Identify which cell holds the provided text, then report its (X, Y) central coordinate. 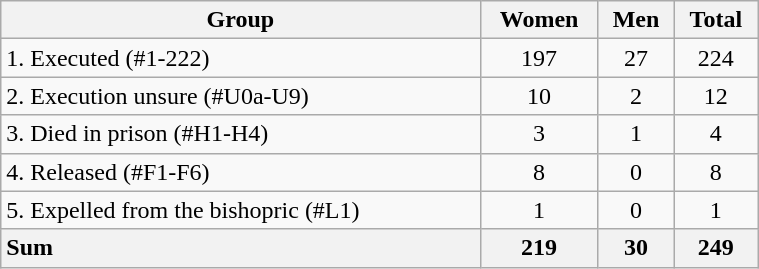
219 (539, 248)
4 (716, 134)
3 (539, 134)
5. Expelled from the bishopric (#L1) (240, 210)
3. Died in prison (#H1-H4) (240, 134)
224 (716, 58)
2 (636, 96)
2. Execution unsure (#U0a-U9) (240, 96)
Men (636, 20)
10 (539, 96)
27 (636, 58)
Women (539, 20)
1. Executed (#1-222) (240, 58)
Total (716, 20)
197 (539, 58)
4. Released (#F1-F6) (240, 172)
12 (716, 96)
Sum (240, 248)
Group (240, 20)
30 (636, 248)
249 (716, 248)
